Determine the [x, y] coordinate at the center of the cell enclosing the given text.  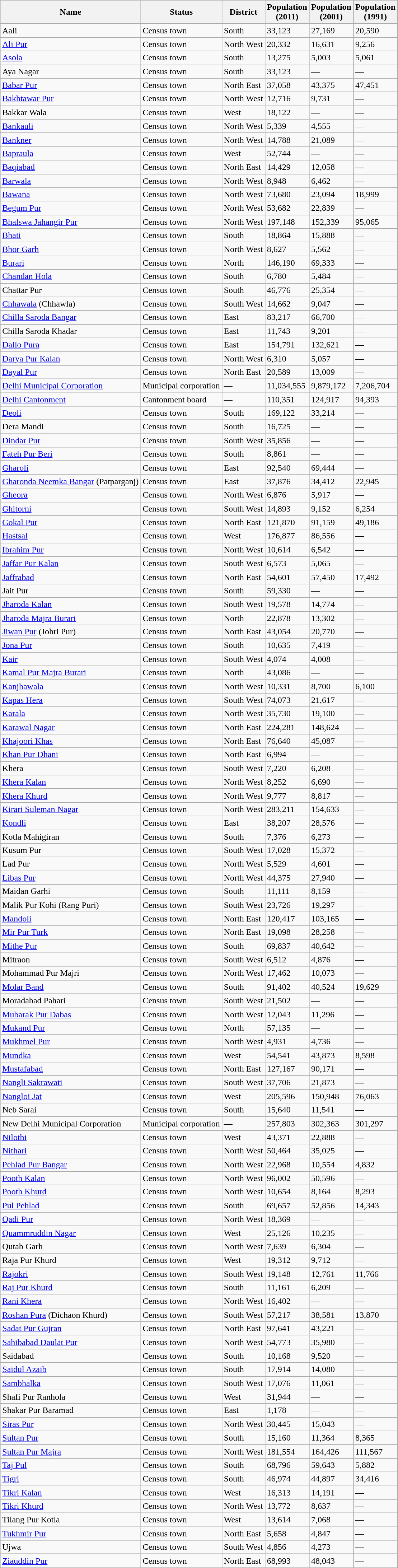
120,417 [287, 919]
5,658 [287, 1534]
14,662 [287, 304]
19,297 [331, 905]
224,281 [287, 727]
28,576 [331, 823]
5,065 [331, 563]
Kamal Pur Majra Burari [70, 673]
Baqiabad [70, 167]
Saidabad [70, 1356]
18,122 [287, 112]
Quammruddin Nagar [70, 1233]
74,073 [287, 700]
19,148 [287, 1274]
12,716 [287, 99]
Chhawala (Chhawla) [70, 304]
97,641 [287, 1329]
Bankauli [70, 126]
Population(2001) [331, 12]
19,098 [287, 932]
Bhati [70, 235]
Population(1991) [375, 12]
9,712 [331, 1260]
4,847 [331, 1534]
Kair [70, 659]
Jona Pur [70, 645]
7,206,704 [375, 386]
Jaffrabad [70, 577]
8,252 [287, 782]
Mundka [70, 1055]
Ali Pur [70, 44]
40,642 [331, 946]
45,087 [331, 741]
Qutab Garh [70, 1246]
5,003 [331, 58]
Delhi Cantonment [70, 400]
21,502 [287, 1000]
59,643 [331, 1465]
5,339 [287, 126]
Gheora [70, 495]
12,058 [331, 167]
Mubarak Pur Dabas [70, 1014]
Chilla Saroda Khadar [70, 331]
Ziauddin Pur [70, 1561]
132,621 [331, 345]
Sultan Pur [70, 1438]
4,074 [287, 659]
68,796 [287, 1465]
43,086 [287, 673]
13,009 [331, 372]
302,363 [331, 1124]
57,450 [331, 577]
10,235 [331, 1233]
52,856 [331, 1205]
96,002 [287, 1178]
10,654 [287, 1192]
Nilothi [70, 1137]
90,171 [331, 1069]
48,043 [331, 1561]
20,589 [287, 372]
17,914 [287, 1369]
Maidan Garhi [70, 891]
6,780 [287, 276]
Chattar Pur [70, 290]
43,221 [331, 1329]
197,148 [287, 222]
47,451 [375, 85]
Mitraon [70, 960]
Burari [70, 263]
Sultan Pur Majra [70, 1451]
69,333 [331, 263]
54,773 [287, 1342]
7,419 [331, 645]
152,339 [331, 222]
35,980 [331, 1342]
18,864 [287, 235]
Sadat Pur Gujran [70, 1329]
Khera [70, 768]
Karawal Nagar [70, 727]
Kotla Mahigiran [70, 837]
22,888 [331, 1137]
35,730 [287, 714]
Karala [70, 714]
7,220 [287, 768]
20,590 [375, 31]
Mandoli [70, 919]
Fateh Pur Beri [70, 454]
13,614 [287, 1520]
Libas Pur [70, 878]
Barwala [70, 181]
5,057 [331, 358]
Dayal Pur [70, 372]
6,310 [287, 358]
146,190 [287, 263]
164,426 [331, 1451]
Sahibabad Daulat Pur [70, 1342]
57,135 [287, 1028]
Hastsal [70, 536]
New Delhi Municipal Corporation [70, 1124]
13,302 [331, 618]
69,444 [331, 468]
Tikri Khurd [70, 1506]
154,633 [331, 809]
35,025 [331, 1151]
Roshan Pura (Dichaon Khurd) [70, 1315]
25,354 [331, 290]
111,567 [375, 1451]
5,529 [287, 864]
12,761 [331, 1274]
Tilang Pur Kotla [70, 1520]
22,945 [375, 481]
68,993 [287, 1561]
15,372 [331, 850]
9,152 [331, 509]
Khera Kalan [70, 782]
31,944 [287, 1397]
9,777 [287, 795]
4,008 [331, 659]
8,159 [331, 891]
37,058 [287, 85]
22,968 [287, 1165]
Mithe Pur [70, 946]
53,682 [287, 208]
181,554 [287, 1451]
86,556 [331, 536]
13,870 [375, 1315]
4,736 [331, 1041]
54,601 [287, 577]
57,217 [287, 1315]
37,876 [287, 481]
54,541 [287, 1055]
18,369 [287, 1219]
33,214 [331, 413]
Nangloi Jat [70, 1096]
8,948 [287, 181]
21,089 [331, 140]
6,254 [375, 509]
127,167 [287, 1069]
Bakhtawar Pur [70, 99]
19,578 [287, 604]
7,639 [287, 1246]
Khajoori Khas [70, 741]
6,876 [287, 495]
Mohammad Pur Majri [70, 973]
19,100 [331, 714]
283,211 [287, 809]
10,614 [287, 550]
Dera Mandi [70, 427]
13,772 [287, 1506]
43,375 [331, 85]
44,375 [287, 878]
301,297 [375, 1124]
8,627 [287, 249]
6,462 [331, 181]
34,412 [331, 481]
9,256 [375, 44]
150,948 [331, 1096]
Khera Khurd [70, 795]
8,637 [331, 1506]
46,974 [287, 1479]
7,376 [287, 837]
Gokal Pur [70, 522]
Malik Pur Kohi (Rang Puri) [70, 905]
38,207 [287, 823]
Pooth Khurd [70, 1192]
Lad Pur [70, 864]
16,313 [287, 1492]
Siras Pur [70, 1424]
52,744 [287, 153]
11,766 [375, 1274]
Qadi Pur [70, 1219]
11,364 [331, 1438]
4,856 [287, 1547]
38,581 [331, 1315]
Status [181, 12]
Kirari Suleman Nagar [70, 809]
Ghitorni [70, 509]
4,273 [331, 1547]
6,208 [331, 768]
66,700 [331, 317]
49,186 [375, 522]
19,629 [375, 987]
Asola [70, 58]
17,462 [287, 973]
12,043 [287, 1014]
6,690 [331, 782]
83,217 [287, 317]
Pehlad Pur Bangar [70, 1165]
6,273 [331, 837]
10,073 [331, 973]
103,165 [331, 919]
Kondli [70, 823]
10,168 [287, 1356]
Molar Band [70, 987]
4,931 [287, 1041]
Taj Pul [70, 1465]
22,839 [331, 208]
Raja Pur Khurd [70, 1260]
9,047 [331, 304]
27,169 [331, 31]
Shakar Pur Baramad [70, 1410]
Mir Pur Turk [70, 932]
Aya Nagar [70, 71]
Pul Pehlad [70, 1205]
94,393 [375, 400]
Cantonment board [181, 400]
43,873 [331, 1055]
11,161 [287, 1288]
District [243, 12]
Jharoda Majra Burari [70, 618]
6,512 [287, 960]
9,731 [331, 99]
8,817 [331, 795]
Khan Pur Dhani [70, 755]
Deoli [70, 413]
Bhalswa Jahangir Pur [70, 222]
Raj Pur Khurd [70, 1288]
8,365 [375, 1438]
Jharoda Kalan [70, 604]
73,680 [287, 195]
4,832 [375, 1165]
8,700 [331, 686]
Shafi Pur Ranhola [70, 1397]
Delhi Municipal Corporation [70, 386]
Tigri [70, 1479]
Rajokri [70, 1274]
27,940 [331, 878]
11,743 [287, 331]
23,726 [287, 905]
Chandan Hola [70, 276]
50,596 [331, 1178]
Nangli Sakrawati [70, 1083]
6,573 [287, 563]
11,541 [331, 1110]
20,770 [331, 632]
Darya Pur Kalan [70, 358]
Aali [70, 31]
Mustafabad [70, 1069]
Neb Sarai [70, 1110]
8,861 [287, 454]
91,159 [331, 522]
169,122 [287, 413]
13,275 [287, 58]
Bakkar Wala [70, 112]
34,416 [375, 1479]
14,080 [331, 1369]
124,917 [331, 400]
9,201 [331, 331]
5,882 [375, 1465]
15,888 [331, 235]
5,061 [375, 58]
176,877 [287, 536]
110,351 [287, 400]
Dallo Pura [70, 345]
21,873 [331, 1083]
95,065 [375, 222]
59,330 [287, 591]
6,209 [331, 1288]
Tikri Kalan [70, 1492]
Mukhmel Pur [70, 1041]
44,897 [331, 1479]
Begum Pur [70, 208]
9,879,172 [331, 386]
17,076 [287, 1383]
35,856 [287, 440]
10,635 [287, 645]
69,837 [287, 946]
20,332 [287, 44]
37,706 [287, 1083]
16,402 [287, 1301]
205,596 [287, 1096]
Kanjhawala [70, 686]
7,068 [331, 1520]
10,331 [287, 686]
14,788 [287, 140]
Moradabad Pahari [70, 1000]
Kusum Pur [70, 850]
1,178 [287, 1410]
30,445 [287, 1424]
4,876 [331, 960]
6,304 [331, 1246]
Bawana [70, 195]
Jiwan Pur (Johri Pur) [70, 632]
8,164 [331, 1192]
6,994 [287, 755]
11,034,555 [287, 386]
17,028 [287, 850]
8,293 [375, 1192]
15,043 [331, 1424]
50,464 [287, 1151]
19,312 [287, 1260]
Pooth Kalan [70, 1178]
16,631 [331, 44]
22,878 [287, 618]
5,917 [331, 495]
Bapraula [70, 153]
76,063 [375, 1096]
121,870 [287, 522]
Gharonda Neemka Bangar (Patparganj) [70, 481]
Rani Khera [70, 1301]
14,429 [287, 167]
148,624 [331, 727]
28,258 [331, 932]
5,562 [331, 249]
14,893 [287, 509]
18,999 [375, 195]
Name [70, 12]
10,554 [331, 1165]
4,555 [331, 126]
6,100 [375, 686]
16,725 [287, 427]
Babar Pur [70, 85]
8,598 [375, 1055]
14,774 [331, 604]
154,791 [287, 345]
Bankner [70, 140]
43,054 [287, 632]
Ibrahim Pur [70, 550]
15,640 [287, 1110]
46,776 [287, 290]
25,126 [287, 1233]
Population(2011) [287, 12]
Ujwa [70, 1547]
Kapas Hera [70, 700]
23,094 [331, 195]
76,640 [287, 741]
11,061 [331, 1383]
Jait Pur [70, 591]
Bhor Garh [70, 249]
92,540 [287, 468]
Sambhalka [70, 1383]
9,520 [331, 1356]
Chilla Saroda Bangar [70, 317]
14,343 [375, 1205]
Mukand Pur [70, 1028]
69,657 [287, 1205]
Tukhmir Pur [70, 1534]
11,296 [331, 1014]
Nithari [70, 1151]
5,484 [331, 276]
Jaffar Pur Kalan [70, 563]
Gharoli [70, 468]
17,492 [375, 577]
4,601 [331, 864]
6,542 [331, 550]
21,617 [331, 700]
40,524 [331, 987]
Saidul Azaib [70, 1369]
14,191 [331, 1492]
Dindar Pur [70, 440]
91,402 [287, 987]
257,803 [287, 1124]
11,111 [287, 891]
43,371 [287, 1137]
15,160 [287, 1438]
